Return [x, y] of the center of cell containing provided text 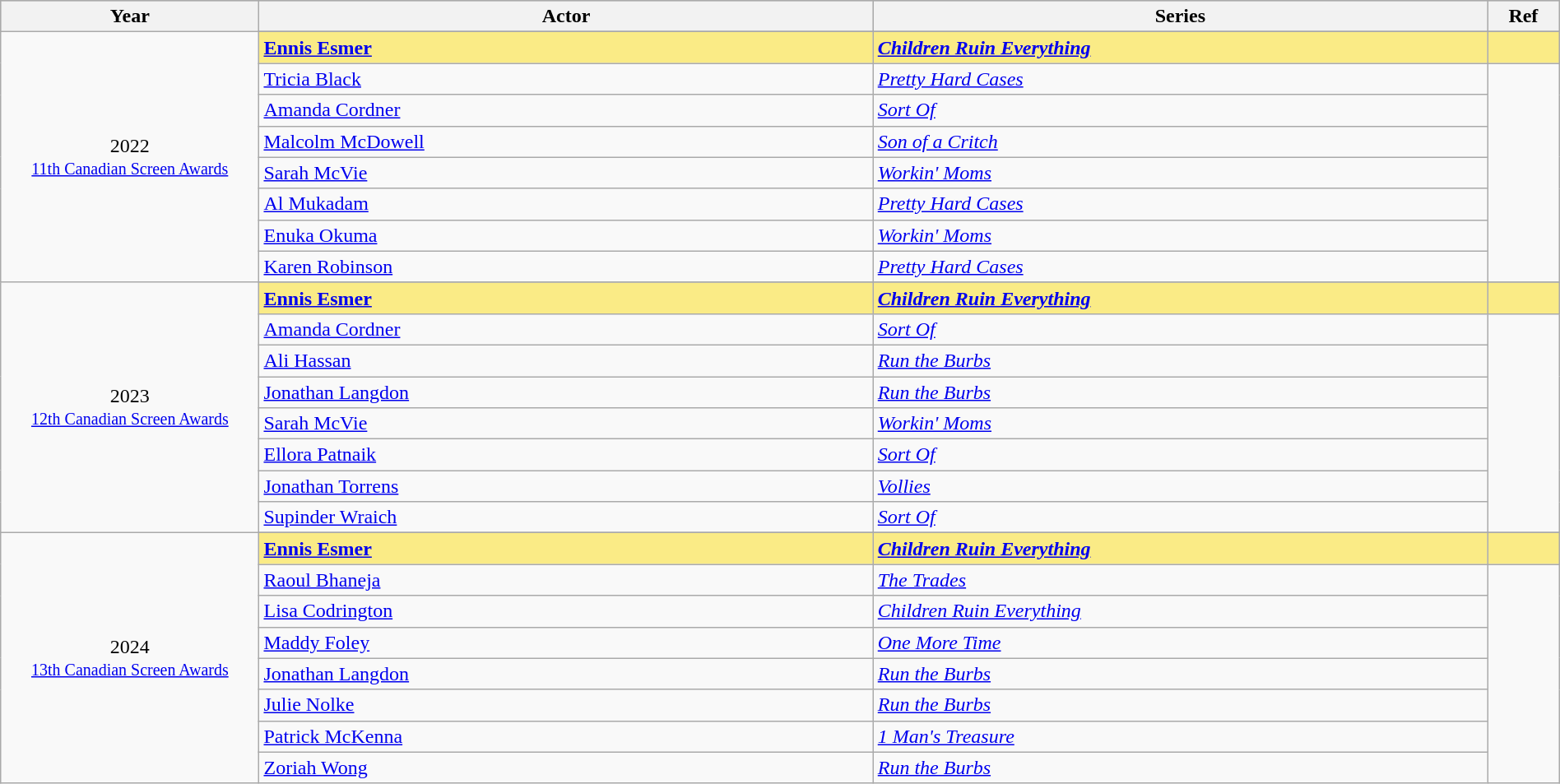
Year [130, 16]
Karen Robinson [566, 267]
Ali Hassan [566, 360]
Tricia Black [566, 79]
Ref [1524, 16]
Al Mukadam [566, 204]
2024 13th Canadian Screen Awards [130, 658]
Julie Nolke [566, 705]
Jonathan Torrens [566, 486]
Vollies [1180, 486]
Raoul Bhaneja [566, 580]
Series [1180, 16]
Maddy Foley [566, 643]
One More Time [1180, 643]
Ellora Patnaik [566, 455]
Malcolm McDowell [566, 141]
The Trades [1180, 580]
2022 11th Canadian Screen Awards [130, 157]
Son of a Critch [1180, 141]
Zoriah Wong [566, 768]
1 Man's Treasure [1180, 736]
Lisa Codrington [566, 611]
Supinder Wraich [566, 517]
Actor [566, 16]
2023 12th Canadian Screen Awards [130, 407]
Enuka Okuma [566, 235]
Patrick McKenna [566, 736]
